Pinpoint the cell where the given text exists, returning its (X, Y) midpoint coordinate. 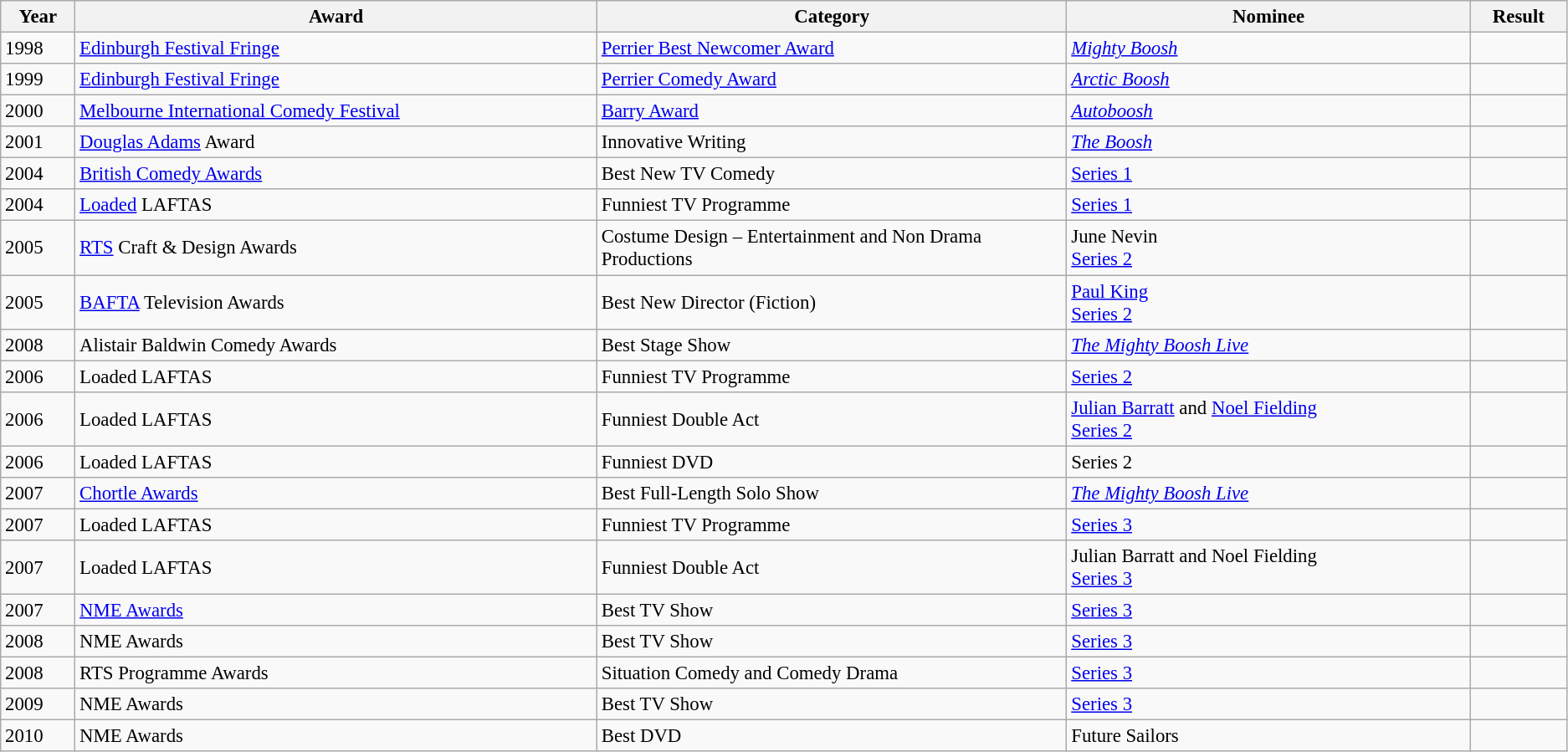
Chortle Awards (336, 494)
Situation Comedy and Comedy Drama (832, 673)
British Comedy Awards (336, 174)
RTS Programme Awards (336, 673)
Melbourne International Comedy Festival (336, 111)
Julian Barratt and Noel FieldingSeries 2 (1268, 418)
2009 (38, 704)
Julian Barratt and Noel FieldingSeries 3 (1268, 567)
June NevinSeries 2 (1268, 248)
2000 (38, 111)
Mighty Boosh (1268, 49)
Year (38, 17)
1999 (38, 79)
Result (1518, 17)
Future Sailors (1268, 736)
Perrier Best Newcomer Award (832, 49)
Barry Award (832, 111)
Best Stage Show (832, 345)
Arctic Boosh (1268, 79)
Costume Design – Entertainment and Non Drama Productions (832, 248)
Best New TV Comedy (832, 174)
Alistair Baldwin Comedy Awards (336, 345)
Innovative Writing (832, 142)
Nominee (1268, 17)
Best New Director (Fiction) (832, 303)
RTS Craft & Design Awards (336, 248)
BAFTA Television Awards (336, 303)
2010 (38, 736)
Best Full-Length Solo Show (832, 494)
Award (336, 17)
1998 (38, 49)
Category (832, 17)
2001 (38, 142)
Funniest DVD (832, 462)
Perrier Comedy Award (832, 79)
Douglas Adams Award (336, 142)
The Boosh (1268, 142)
Autoboosh (1268, 111)
Paul KingSeries 2 (1268, 303)
Best DVD (832, 736)
